Return [X, Y] of the center of cell containing provided text 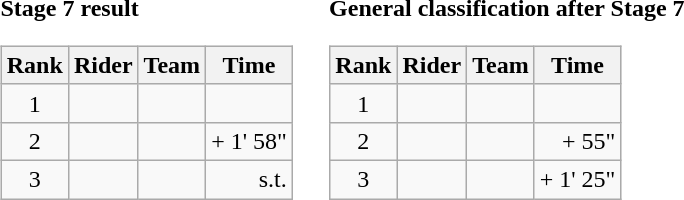
+ 1' 58" [250, 141]
+ 1' 25" [578, 179]
s.t. [250, 179]
+ 55" [578, 141]
